Find where the given text appears and provide that cell's center as (X, Y) coordinate. 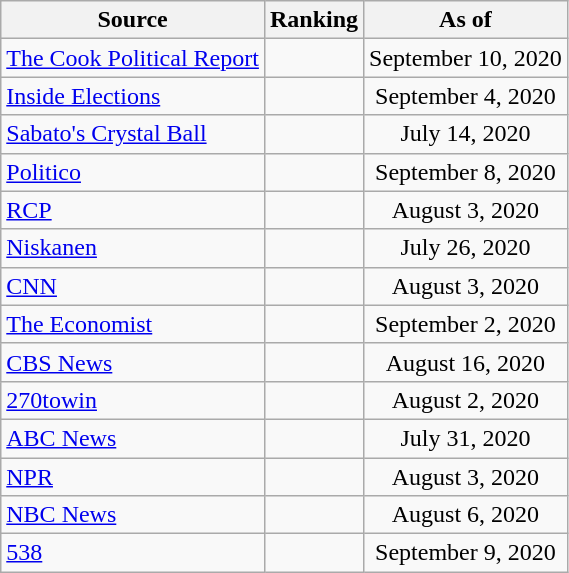
August 6, 2020 (466, 515)
July 26, 2020 (466, 248)
ABC News (133, 438)
NPR (133, 477)
As of (466, 20)
September 10, 2020 (466, 58)
September 8, 2020 (466, 172)
Niskanen (133, 248)
NBC News (133, 515)
Politico (133, 172)
July 31, 2020 (466, 438)
538 (133, 553)
August 2, 2020 (466, 400)
CBS News (133, 362)
Sabato's Crystal Ball (133, 134)
CNN (133, 286)
The Cook Political Report (133, 58)
September 2, 2020 (466, 324)
Source (133, 20)
September 4, 2020 (466, 96)
The Economist (133, 324)
Inside Elections (133, 96)
Ranking (314, 20)
September 9, 2020 (466, 553)
270towin (133, 400)
August 16, 2020 (466, 362)
July 14, 2020 (466, 134)
RCP (133, 210)
